Scan for the cell matching the given text and deliver its [X, Y] coordinate at center. 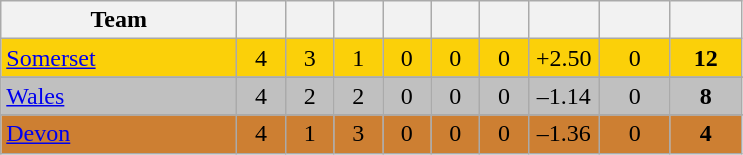
Wales [119, 96]
Team [119, 20]
+2.50 [564, 58]
Somerset [119, 58]
Devon [119, 134]
12 [706, 58]
8 [706, 96]
–1.14 [564, 96]
–1.36 [564, 134]
